Scan for the cell matching the given text and deliver its [x, y] coordinate at center. 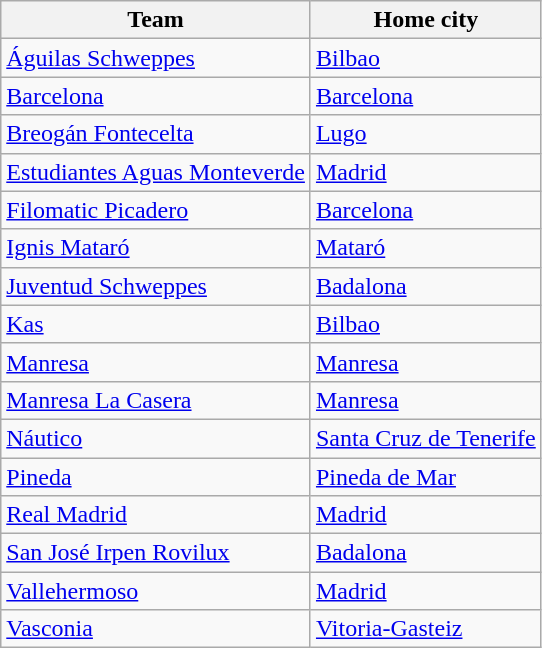
Águilas Schweppes [156, 58]
Vitoria-Gasteiz [426, 629]
Pineda de Mar [426, 477]
Santa Cruz de Tenerife [426, 438]
Home city [426, 20]
Breogán Fontecelta [156, 134]
Lugo [426, 134]
Juventud Schweppes [156, 286]
Team [156, 20]
Kas [156, 324]
Pineda [156, 477]
Náutico [156, 438]
Real Madrid [156, 515]
Filomatic Picadero [156, 210]
Vallehermoso [156, 591]
Vasconia [156, 629]
Ignis Mataró [156, 248]
Estudiantes Aguas Monteverde [156, 172]
Manresa La Casera [156, 400]
Mataró [426, 248]
San José Irpen Rovilux [156, 553]
